Detect which cell encompasses the target text, then output its [X, Y] center coordinate. 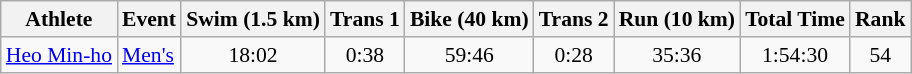
0:38 [365, 55]
Heo Min-ho [59, 55]
18:02 [253, 55]
1:54:30 [795, 55]
Athlete [59, 19]
0:28 [574, 55]
Run (10 km) [677, 19]
Total Time [795, 19]
54 [880, 55]
59:46 [470, 55]
Event [149, 19]
35:36 [677, 55]
Bike (40 km) [470, 19]
Trans 1 [365, 19]
Men's [149, 55]
Trans 2 [574, 19]
Rank [880, 19]
Swim (1.5 km) [253, 19]
